Identify which cell holds the provided text, then report its (X, Y) central coordinate. 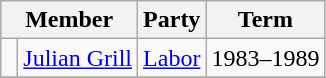
Member (70, 20)
Labor (172, 58)
Julian Grill (78, 58)
Term (266, 20)
1983–1989 (266, 58)
Party (172, 20)
